Locate the cell with the specified text and output its [X, Y] center coordinate. 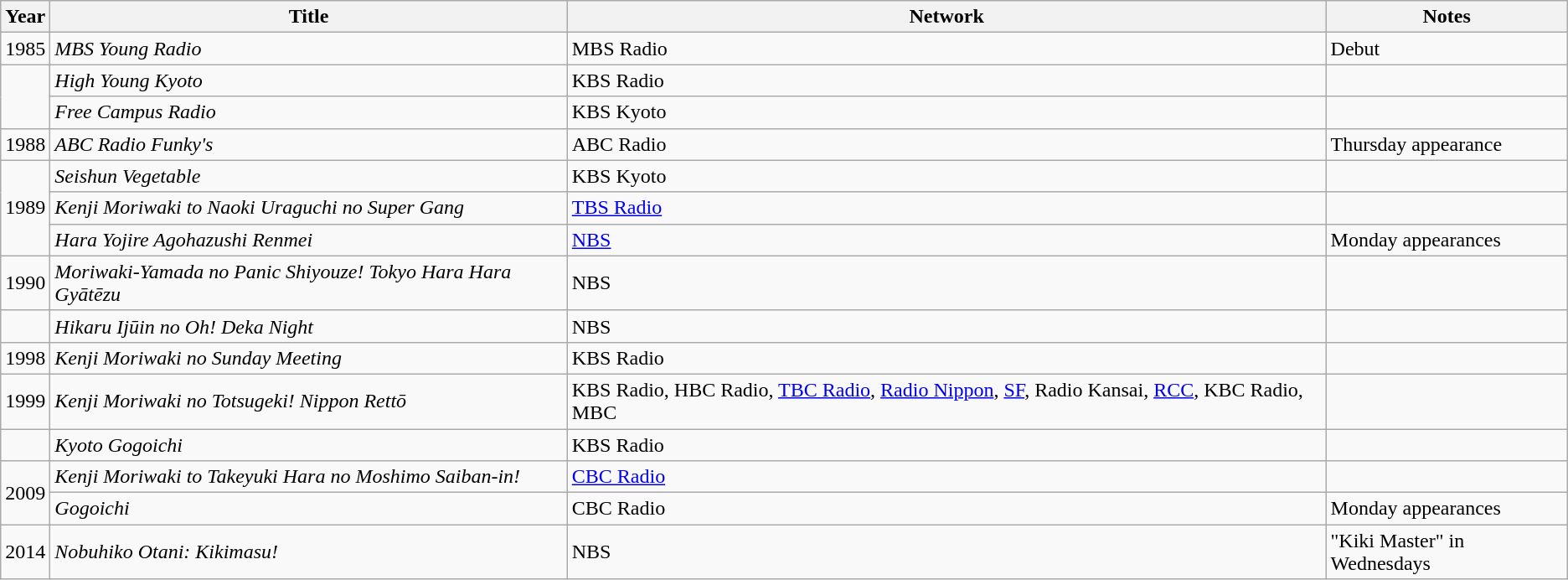
2014 [25, 552]
2009 [25, 493]
"Kiki Master" in Wednesdays [1447, 552]
TBS Radio [946, 208]
Network [946, 17]
KBS Radio, HBC Radio, TBC Radio, Radio Nippon, SF, Radio Kansai, RCC, KBC Radio, MBC [946, 401]
Kenji Moriwaki no Totsugeki! Nippon Rettō [308, 401]
Kyoto Gogoichi [308, 445]
MBS Radio [946, 49]
1999 [25, 401]
Debut [1447, 49]
Hikaru Ijūin no Oh! Deka Night [308, 326]
Notes [1447, 17]
Gogoichi [308, 509]
ABC Radio [946, 144]
Year [25, 17]
Title [308, 17]
1990 [25, 283]
Free Campus Radio [308, 112]
ABC Radio Funky's [308, 144]
1985 [25, 49]
1988 [25, 144]
Hara Yojire Agohazushi Renmei [308, 240]
Moriwaki-Yamada no Panic Shiyouze! Tokyo Hara Hara Gyātēzu [308, 283]
Seishun Vegetable [308, 176]
Nobuhiko Otani: Kikimasu! [308, 552]
Kenji Moriwaki no Sunday Meeting [308, 358]
Thursday appearance [1447, 144]
1998 [25, 358]
Kenji Moriwaki to Takeyuki Hara no Moshimo Saiban-in! [308, 477]
High Young Kyoto [308, 80]
1989 [25, 208]
MBS Young Radio [308, 49]
Kenji Moriwaki to Naoki Uraguchi no Super Gang [308, 208]
